From the cell containing the given text, extract its center point as (x, y) coordinate. 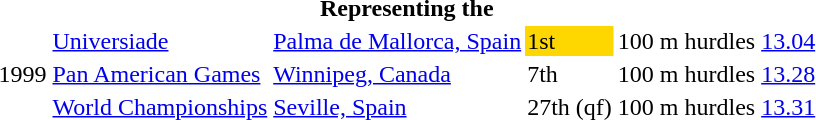
Palma de Mallorca, Spain (398, 41)
Winnipeg, Canada (398, 74)
Universiade (160, 41)
Pan American Games (160, 74)
7th (570, 74)
1st (570, 41)
